Return (x, y) of the center of cell containing provided text 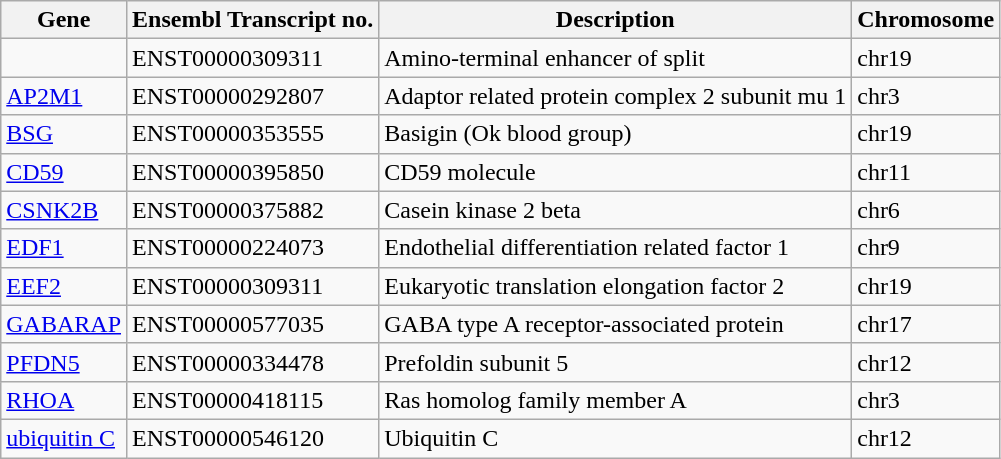
Ensembl Transcript no. (253, 20)
CSNK2B (64, 210)
ENST00000577035 (253, 324)
ENST00000224073 (253, 248)
chr17 (926, 324)
GABA type A receptor-associated protein (616, 324)
EEF2 (64, 286)
Adaptor related protein complex 2 subunit mu 1 (616, 96)
ENST00000334478 (253, 362)
Amino-terminal enhancer of split (616, 58)
Description (616, 20)
Eukaryotic translation elongation factor 2 (616, 286)
CD59 molecule (616, 172)
CD59 (64, 172)
RHOA (64, 400)
Ras homolog family member A (616, 400)
ENST00000292807 (253, 96)
ENST00000375882 (253, 210)
chr11 (926, 172)
Chromosome (926, 20)
EDF1 (64, 248)
ubiquitin C (64, 438)
chr6 (926, 210)
ENST00000353555 (253, 134)
Gene (64, 20)
BSG (64, 134)
Ubiquitin C (616, 438)
Prefoldin subunit 5 (616, 362)
Endothelial differentiation related factor 1 (616, 248)
PFDN5 (64, 362)
ENST00000395850 (253, 172)
Basigin (Ok blood group) (616, 134)
chr9 (926, 248)
ENST00000546120 (253, 438)
Casein kinase 2 beta (616, 210)
AP2M1 (64, 96)
ENST00000418115 (253, 400)
GABARAP (64, 324)
